Return the (X, Y) coordinate for the center point of the cell that contains the specified text.  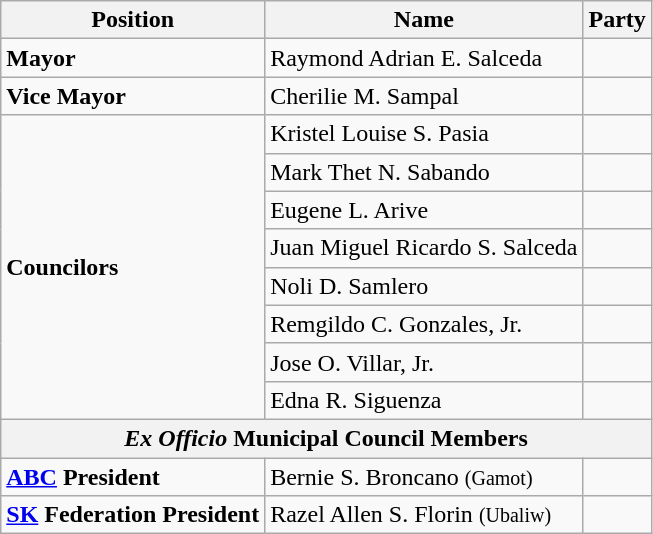
Ex Officio Municipal Council Members (326, 438)
ABC President (133, 477)
Mayor (133, 58)
Cherilie M. Sampal (424, 96)
Juan Miguel Ricardo S. Salceda (424, 248)
Party (617, 20)
Vice Mayor (133, 96)
Name (424, 20)
Position (133, 20)
Remgildo C. Gonzales, Jr. (424, 324)
Raymond Adrian E. Salceda (424, 58)
SK Federation President (133, 515)
Razel Allen S. Florin (Ubaliw) (424, 515)
Bernie S. Broncano (Gamot) (424, 477)
Kristel Louise S. Pasia (424, 134)
Edna R. Siguenza (424, 400)
Noli D. Samlero (424, 286)
Mark Thet N. Sabando (424, 172)
Jose O. Villar, Jr. (424, 362)
Eugene L. Arive (424, 210)
Councilors (133, 267)
